Extract the [X, Y] coordinate from the center of the cell holding the provided text.  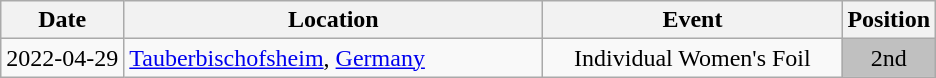
Tauberbischofsheim, Germany [334, 58]
2nd [889, 58]
Position [889, 20]
Event [692, 20]
Date [62, 20]
Location [334, 20]
2022-04-29 [62, 58]
Individual Women's Foil [692, 58]
